Return [X, Y] of the center of cell containing provided text 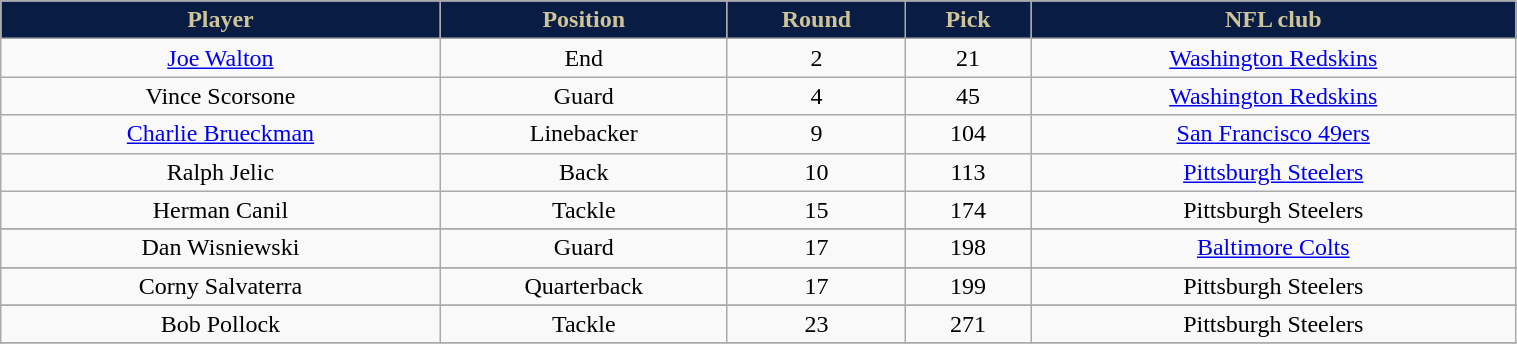
174 [968, 210]
Pick [968, 20]
104 [968, 134]
San Francisco 49ers [1273, 134]
Bob Pollock [220, 324]
Joe Walton [220, 58]
Corny Salvaterra [220, 286]
Linebacker [584, 134]
45 [968, 96]
15 [816, 210]
Vince Scorsone [220, 96]
10 [816, 172]
Player [220, 20]
199 [968, 286]
NFL club [1273, 20]
2 [816, 58]
Position [584, 20]
Baltimore Colts [1273, 248]
Dan Wisniewski [220, 248]
Round [816, 20]
21 [968, 58]
Back [584, 172]
End [584, 58]
9 [816, 134]
271 [968, 324]
Ralph Jelic [220, 172]
Charlie Brueckman [220, 134]
4 [816, 96]
113 [968, 172]
23 [816, 324]
Herman Canil [220, 210]
Quarterback [584, 286]
198 [968, 248]
